Capture the cell that displays the provided text and extract its (X, Y) central coordinate. 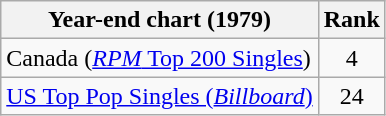
US Top Pop Singles (Billboard) (160, 96)
Canada (RPM Top 200 Singles) (160, 58)
Year-end chart (1979) (160, 20)
24 (352, 96)
4 (352, 58)
Rank (352, 20)
